From the cell containing the given text, extract its center point as (x, y) coordinate. 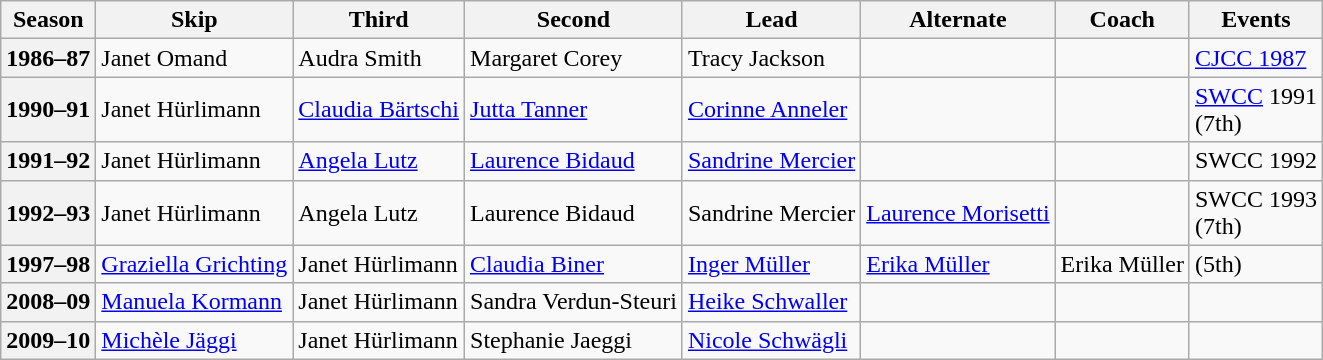
Claudia Biner (574, 264)
Nicole Schwägli (771, 340)
1991–92 (48, 161)
2008–09 (48, 302)
1997–98 (48, 264)
Coach (1122, 20)
Alternate (958, 20)
Season (48, 20)
Michèle Jäggi (194, 340)
SWCC 1991 (7th) (1256, 110)
Margaret Corey (574, 58)
(5th) (1256, 264)
Janet Omand (194, 58)
SWCC 1993 (7th) (1256, 212)
Events (1256, 20)
Graziella Grichting (194, 264)
Third (379, 20)
CJCC 1987 (1256, 58)
Laurence Morisetti (958, 212)
1992–93 (48, 212)
Jutta Tanner (574, 110)
1990–91 (48, 110)
Stephanie Jaeggi (574, 340)
Audra Smith (379, 58)
Tracy Jackson (771, 58)
Claudia Bärtschi (379, 110)
Second (574, 20)
Corinne Anneler (771, 110)
Sandra Verdun-Steuri (574, 302)
Heike Schwaller (771, 302)
Skip (194, 20)
1986–87 (48, 58)
Inger Müller (771, 264)
SWCC 1992 (1256, 161)
2009–10 (48, 340)
Manuela Kormann (194, 302)
Lead (771, 20)
